Search for the cell housing the specified text and yield its [X, Y] center coordinate. 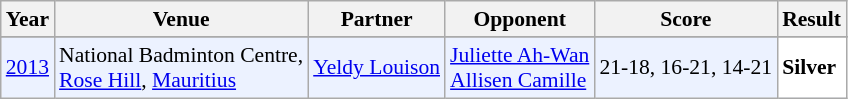
Score [686, 19]
Juliette Ah-Wan Allisen Camille [520, 68]
2013 [28, 68]
21-18, 16-21, 14-21 [686, 68]
Opponent [520, 19]
Year [28, 19]
Venue [181, 19]
National Badminton Centre, Rose Hill, Mauritius [181, 68]
Yeldy Louison [376, 68]
Silver [812, 68]
Result [812, 19]
Partner [376, 19]
